Detect which cell encompasses the target text, then output its [x, y] center coordinate. 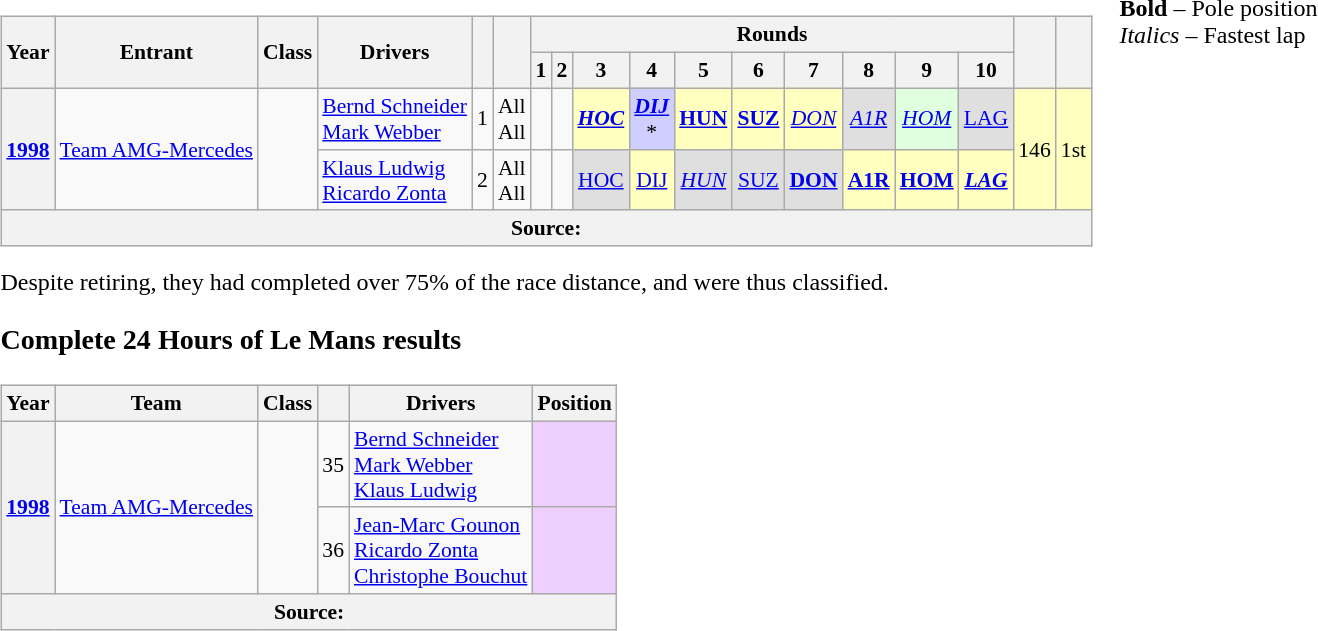
Jean-Marc Gounon Ricardo Zonta Christophe Bouchut [440, 550]
Position [574, 403]
Team [156, 403]
6 [758, 70]
Klaus Ludwig Ricardo Zonta [394, 180]
Rounds [772, 35]
Bernd Schneider Mark Webber Klaus Ludwig [440, 464]
9 [927, 70]
36 [333, 550]
DIJ [652, 180]
35 [333, 464]
1st [1074, 149]
Bernd Schneider Mark Webber [394, 118]
5 [703, 70]
7 [813, 70]
4 [652, 70]
Entrant [156, 52]
146 [1034, 149]
8 [869, 70]
DIJ * [652, 118]
3 [600, 70]
10 [986, 70]
